Scan for the cell matching the given text and deliver its [x, y] coordinate at center. 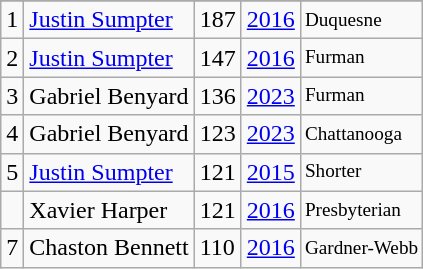
Shorter [361, 172]
Duquesne [361, 20]
4 [12, 134]
7 [12, 248]
123 [218, 134]
5 [12, 172]
110 [218, 248]
136 [218, 96]
Chattanooga [361, 134]
147 [218, 58]
187 [218, 20]
Gardner-Webb [361, 248]
3 [12, 96]
1 [12, 20]
Presbyterian [361, 210]
Xavier Harper [109, 210]
2 [12, 58]
2015 [270, 172]
Chaston Bennett [109, 248]
